Scan for the cell matching the given text and deliver its [X, Y] coordinate at center. 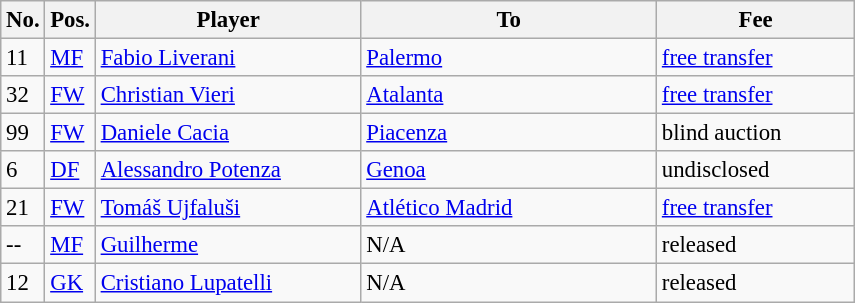
Piacenza [509, 133]
6 [23, 170]
21 [23, 208]
Genoa [509, 170]
Cristiano Lupatelli [228, 283]
undisclosed [756, 170]
Alessandro Potenza [228, 170]
Player [228, 20]
Fee [756, 20]
Atalanta [509, 95]
GK [70, 283]
Atlético Madrid [509, 208]
Guilherme [228, 245]
-- [23, 245]
99 [23, 133]
12 [23, 283]
Palermo [509, 58]
32 [23, 95]
Tomáš Ujfaluši [228, 208]
Pos. [70, 20]
DF [70, 170]
blind auction [756, 133]
Fabio Liverani [228, 58]
Daniele Cacia [228, 133]
Christian Vieri [228, 95]
11 [23, 58]
No. [23, 20]
To [509, 20]
